From the cell containing the given text, extract its center point as (X, Y) coordinate. 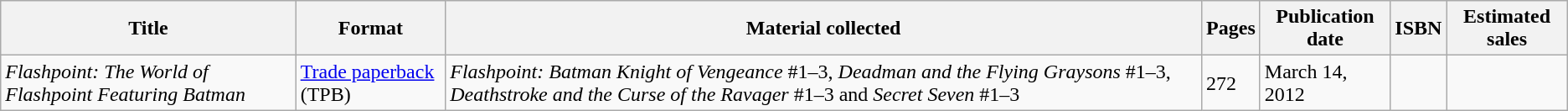
Flashpoint: The World of Flashpoint Featuring Batman (148, 82)
ISBN (1419, 29)
Trade paperback (TPB) (370, 82)
March 14, 2012 (1325, 82)
Publication date (1325, 29)
Pages (1231, 29)
Material collected (824, 29)
Title (148, 29)
272 (1231, 82)
Format (370, 29)
Estimated sales (1507, 29)
